Locate the cell with the specified text and output its [x, y] center coordinate. 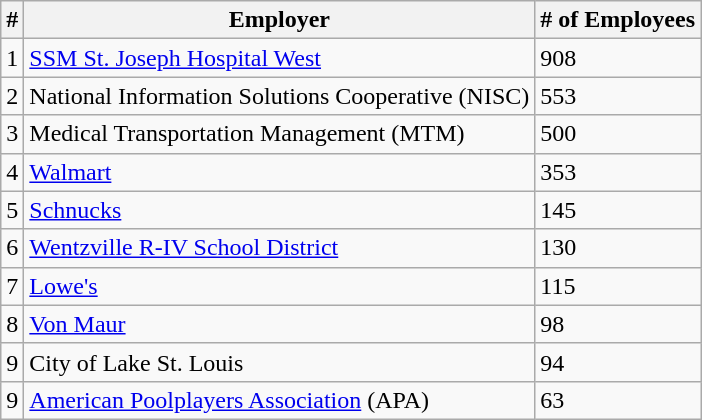
8 [12, 324]
98 [618, 324]
115 [618, 286]
City of Lake St. Louis [280, 362]
7 [12, 286]
# [12, 20]
500 [618, 134]
Employer [280, 20]
Medical Transportation Management (MTM) [280, 134]
Schnucks [280, 210]
Lowe's [280, 286]
353 [618, 172]
2 [12, 96]
145 [618, 210]
3 [12, 134]
6 [12, 248]
American Poolplayers Association (APA) [280, 400]
SSM St. Joseph Hospital West [280, 58]
# of Employees [618, 20]
5 [12, 210]
Wentzville R-IV School District [280, 248]
553 [618, 96]
94 [618, 362]
63 [618, 400]
Walmart [280, 172]
National Information Solutions Cooperative (NISC) [280, 96]
4 [12, 172]
130 [618, 248]
1 [12, 58]
Von Maur [280, 324]
908 [618, 58]
